From the cell containing the given text, extract its center point as (x, y) coordinate. 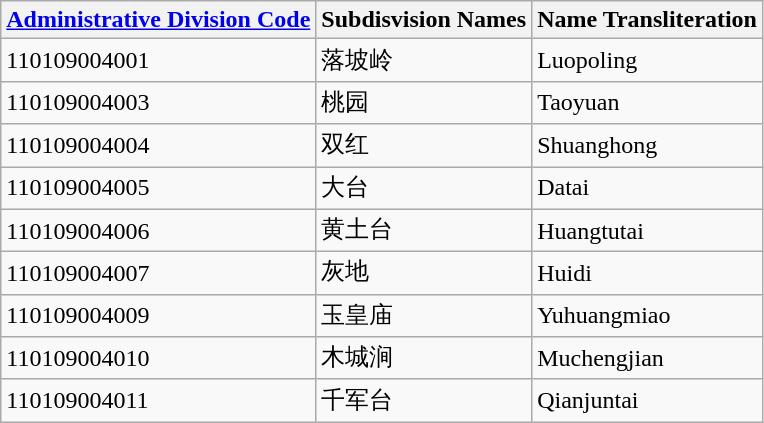
大台 (424, 188)
黄土台 (424, 230)
灰地 (424, 274)
110109004001 (158, 60)
110109004007 (158, 274)
桃园 (424, 102)
Huangtutai (648, 230)
Shuanghong (648, 146)
110109004006 (158, 230)
110109004009 (158, 316)
玉皇庙 (424, 316)
Subdisvision Names (424, 20)
110109004011 (158, 400)
Huidi (648, 274)
110109004010 (158, 358)
千军台 (424, 400)
Muchengjian (648, 358)
Administrative Division Code (158, 20)
落坡岭 (424, 60)
Name Transliteration (648, 20)
双红 (424, 146)
Datai (648, 188)
Yuhuangmiao (648, 316)
木城涧 (424, 358)
110109004004 (158, 146)
110109004003 (158, 102)
Luopoling (648, 60)
Taoyuan (648, 102)
Qianjuntai (648, 400)
110109004005 (158, 188)
